Detect which cell encompasses the target text, then output its [X, Y] center coordinate. 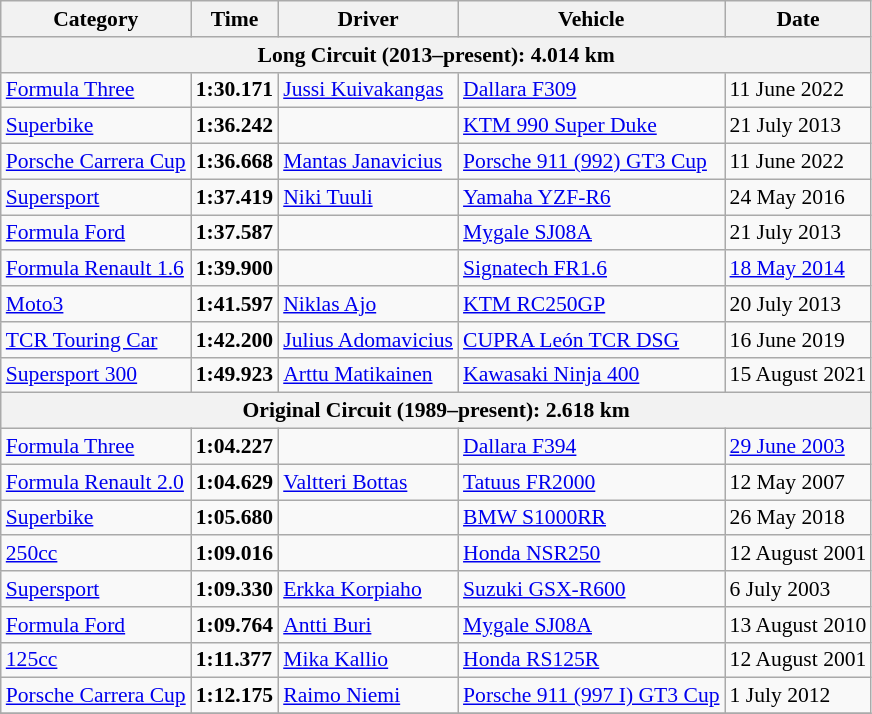
Erkka Korpiaho [368, 589]
Mika Kallio [368, 660]
Julius Adomavicius [368, 340]
Time [234, 19]
BMW S1000RR [592, 518]
1:37.419 [234, 197]
20 July 2013 [798, 304]
13 August 2010 [798, 625]
125cc [96, 660]
1:11.377 [234, 660]
Supersport 300 [96, 375]
Tatuus FR2000 [592, 482]
KTM RC250GP [592, 304]
1:41.597 [234, 304]
26 May 2018 [798, 518]
1:04.227 [234, 447]
1:42.200 [234, 340]
250cc [96, 554]
1:05.680 [234, 518]
1:36.242 [234, 126]
Valtteri Bottas [368, 482]
Yamaha YZF-R6 [592, 197]
1:36.668 [234, 162]
Jussi Kuivakangas [368, 90]
Niklas Ajo [368, 304]
1:49.923 [234, 375]
Driver [368, 19]
1:09.330 [234, 589]
Signatech FR1.6 [592, 269]
Raimo Niemi [368, 696]
Formula Renault 2.0 [96, 482]
24 May 2016 [798, 197]
Porsche 911 (997 I) GT3 Cup [592, 696]
Suzuki GSX-R600 [592, 589]
Category [96, 19]
1:37.587 [234, 233]
29 June 2003 [798, 447]
Honda NSR250 [592, 554]
Dallara F394 [592, 447]
1:09.764 [234, 625]
1 July 2012 [798, 696]
Date [798, 19]
Porsche 911 (992) GT3 Cup [592, 162]
Long Circuit (2013–present): 4.014 km [436, 55]
Vehicle [592, 19]
18 May 2014 [798, 269]
Kawasaki Ninja 400 [592, 375]
1:39.900 [234, 269]
1:09.016 [234, 554]
16 June 2019 [798, 340]
Moto3 [96, 304]
CUPRA León TCR DSG [592, 340]
Mantas Janavicius [368, 162]
1:12.175 [234, 696]
Formula Renault 1.6 [96, 269]
TCR Touring Car [96, 340]
6 July 2003 [798, 589]
Original Circuit (1989–present): 2.618 km [436, 411]
1:04.629 [234, 482]
1:30.171 [234, 90]
Dallara F309 [592, 90]
Antti Buri [368, 625]
15 August 2021 [798, 375]
Honda RS125R [592, 660]
Arttu Matikainen [368, 375]
KTM 990 Super Duke [592, 126]
Niki Tuuli [368, 197]
12 May 2007 [798, 482]
